Detect which cell encompasses the target text, then output its [X, Y] center coordinate. 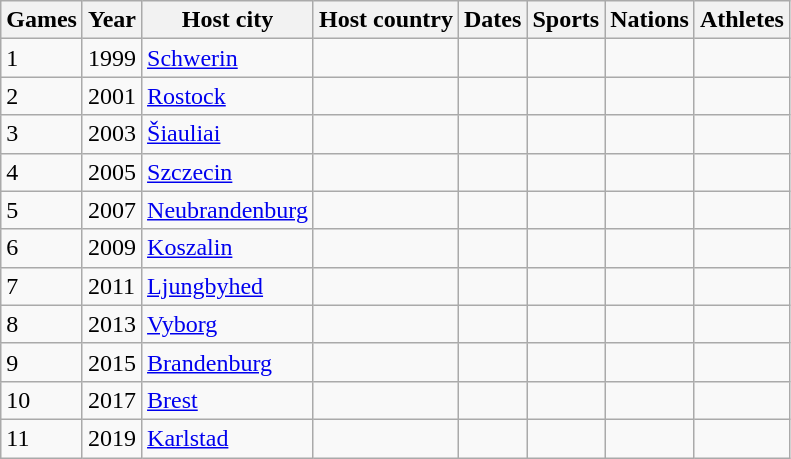
Ljungbyhed [228, 286]
10 [42, 400]
2009 [112, 248]
Host city [228, 20]
Vyborg [228, 324]
7 [42, 286]
2007 [112, 210]
Neubrandenburg [228, 210]
8 [42, 324]
Year [112, 20]
6 [42, 248]
3 [42, 134]
11 [42, 438]
Nations [650, 20]
2013 [112, 324]
9 [42, 362]
Host country [386, 20]
Athletes [742, 20]
2003 [112, 134]
Games [42, 20]
2015 [112, 362]
1 [42, 58]
4 [42, 172]
2019 [112, 438]
1999 [112, 58]
2017 [112, 400]
Schwerin [228, 58]
2011 [112, 286]
2 [42, 96]
Szczecin [228, 172]
Brest [228, 400]
2005 [112, 172]
Brandenburg [228, 362]
Sports [566, 20]
Dates [493, 20]
5 [42, 210]
2001 [112, 96]
Rostock [228, 96]
Koszalin [228, 248]
Šiauliai [228, 134]
Karlstad [228, 438]
